Extract the (X, Y) coordinate from the center of the cell holding the provided text.  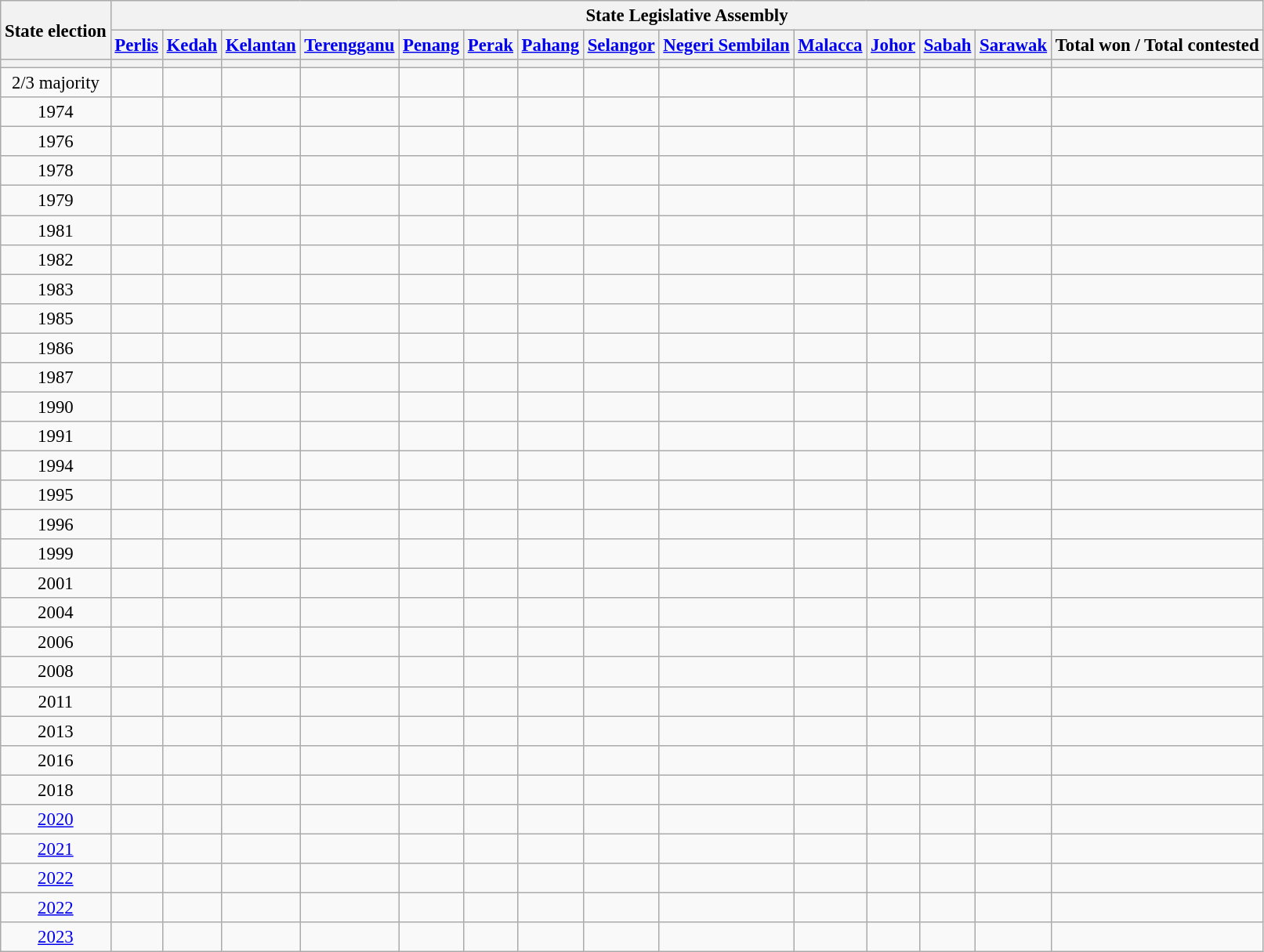
2013 (56, 731)
1991 (56, 436)
1987 (56, 378)
State election (56, 30)
Sabah (947, 45)
Selangor (621, 45)
1978 (56, 172)
2008 (56, 672)
1976 (56, 142)
2/3 majority (56, 83)
2011 (56, 701)
1983 (56, 289)
2001 (56, 584)
Kelantan (260, 45)
Malacca (831, 45)
1979 (56, 201)
Penang (431, 45)
State Legislative Assembly (686, 16)
1990 (56, 407)
1995 (56, 495)
1986 (56, 348)
Total won / Total contested (1157, 45)
Terengganu (350, 45)
Perak (491, 45)
1996 (56, 525)
2018 (56, 790)
2023 (56, 937)
2020 (56, 820)
2004 (56, 613)
2021 (56, 849)
1985 (56, 318)
Negeri Sembilan (726, 45)
2006 (56, 643)
Johor (893, 45)
Kedah (191, 45)
2016 (56, 760)
1974 (56, 112)
1999 (56, 554)
Sarawak (1014, 45)
1981 (56, 230)
1994 (56, 465)
Perlis (136, 45)
1982 (56, 259)
Pahang (550, 45)
